Search for the cell housing the specified text and yield its (X, Y) center coordinate. 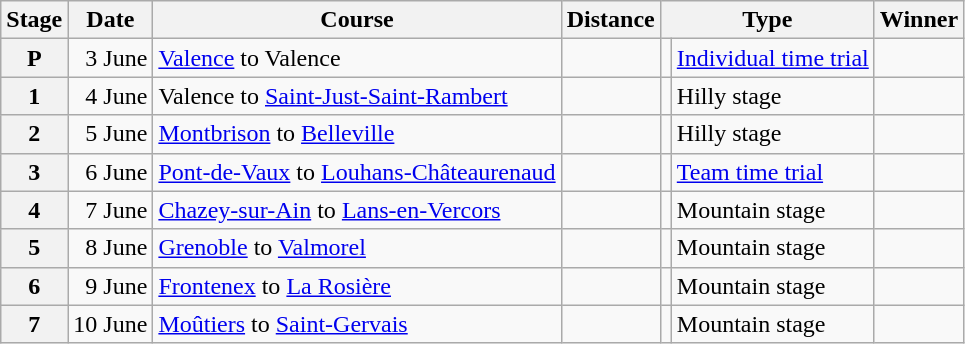
4 June (110, 96)
Distance (610, 20)
Type (767, 20)
Valence to Saint-Just-Saint-Rambert (357, 96)
8 June (110, 248)
Montbrison to Belleville (357, 134)
7 (34, 324)
6 (34, 286)
4 (34, 210)
Winner (918, 20)
3 (34, 172)
9 June (110, 286)
Date (110, 20)
6 June (110, 172)
7 June (110, 210)
Pont-de-Vaux to Louhans-Châteaurenaud (357, 172)
Individual time trial (772, 58)
Stage (34, 20)
Team time trial (772, 172)
3 June (110, 58)
1 (34, 96)
10 June (110, 324)
Valence to Valence (357, 58)
Chazey-sur-Ain to Lans-en-Vercors (357, 210)
Moûtiers to Saint-Gervais (357, 324)
5 June (110, 134)
2 (34, 134)
5 (34, 248)
Frontenex to La Rosière (357, 286)
Grenoble to Valmorel (357, 248)
Course (357, 20)
P (34, 58)
